Provide the [x, y] coordinate of the cell's center where the given text is located.  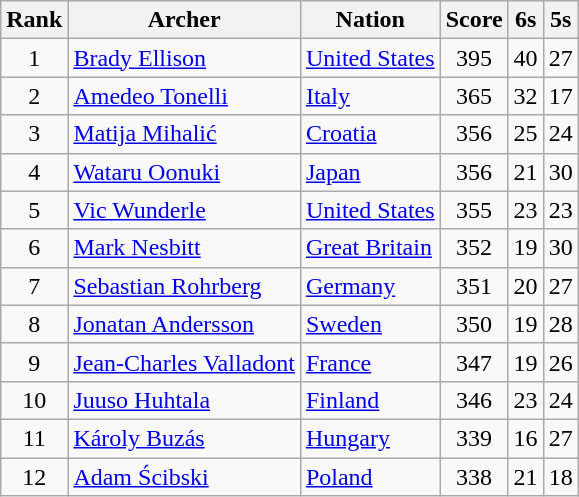
11 [34, 438]
10 [34, 400]
350 [474, 324]
Jonatan Andersson [184, 324]
347 [474, 362]
Amedeo Tonelli [184, 96]
18 [560, 477]
Károly Buzás [184, 438]
Poland [370, 477]
Finland [370, 400]
Mark Nesbitt [184, 248]
Hungary [370, 438]
Vic Wunderle [184, 210]
8 [34, 324]
17 [560, 96]
395 [474, 58]
Jean-Charles Valladont [184, 362]
12 [34, 477]
Brady Ellison [184, 58]
Juuso Huhtala [184, 400]
5s [560, 20]
France [370, 362]
355 [474, 210]
338 [474, 477]
Score [474, 20]
7 [34, 286]
32 [526, 96]
Sebastian Rohrberg [184, 286]
Adam Ścibski [184, 477]
Italy [370, 96]
Sweden [370, 324]
Wataru Oonuki [184, 172]
Japan [370, 172]
3 [34, 134]
Croatia [370, 134]
346 [474, 400]
1 [34, 58]
Matija Mihalić [184, 134]
5 [34, 210]
25 [526, 134]
352 [474, 248]
16 [526, 438]
26 [560, 362]
6 [34, 248]
2 [34, 96]
Germany [370, 286]
Great Britain [370, 248]
Archer [184, 20]
6s [526, 20]
40 [526, 58]
4 [34, 172]
Nation [370, 20]
28 [560, 324]
Rank [34, 20]
339 [474, 438]
365 [474, 96]
20 [526, 286]
9 [34, 362]
351 [474, 286]
